Provide the [x, y] coordinate of the cell's center where the given text is located.  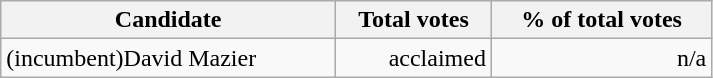
acclaimed [414, 58]
n/a [601, 58]
Total votes [414, 20]
Candidate [168, 20]
% of total votes [601, 20]
(incumbent)David Mazier [168, 58]
